Determine the (x, y) coordinate at the center of the cell enclosing the given text.  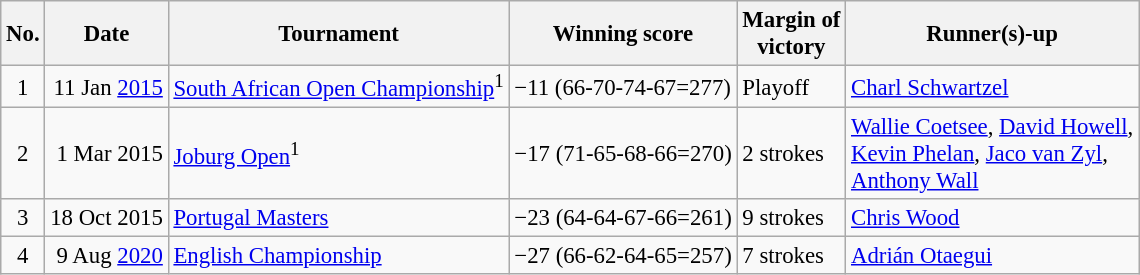
4 (23, 256)
Tournament (338, 34)
Joburg Open1 (338, 154)
Charl Schwartzel (992, 87)
South African Open Championship1 (338, 87)
−11 (66-70-74-67=277) (623, 87)
9 strokes (792, 218)
1 (23, 87)
Wallie Coetsee, David Howell, Kevin Phelan, Jaco van Zyl, Anthony Wall (992, 154)
No. (23, 34)
3 (23, 218)
English Championship (338, 256)
−17 (71-65-68-66=270) (623, 154)
11 Jan 2015 (106, 87)
7 strokes (792, 256)
Runner(s)-up (992, 34)
Date (106, 34)
2 strokes (792, 154)
Margin ofvictory (792, 34)
2 (23, 154)
Chris Wood (992, 218)
Playoff (792, 87)
9 Aug 2020 (106, 256)
−27 (66-62-64-65=257) (623, 256)
18 Oct 2015 (106, 218)
−23 (64-64-67-66=261) (623, 218)
Winning score (623, 34)
1 Mar 2015 (106, 154)
Portugal Masters (338, 218)
Adrián Otaegui (992, 256)
